Return [X, Y] of the center of cell containing provided text 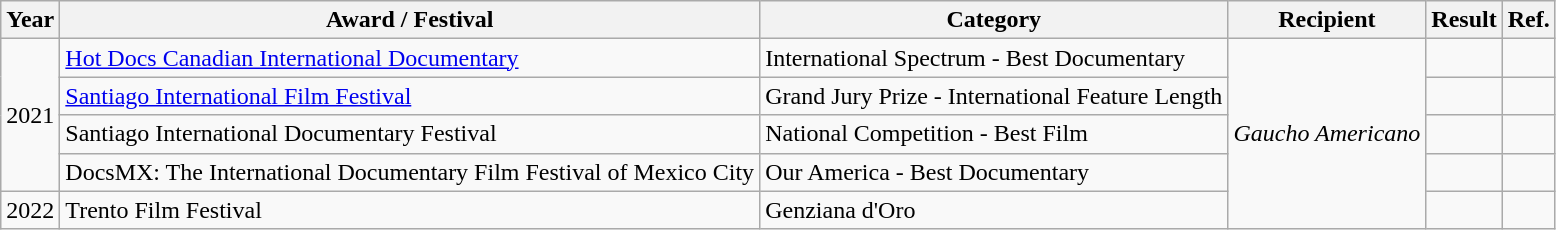
Ref. [1528, 20]
Santiago International Film Festival [410, 96]
Hot Docs Canadian International Documentary [410, 58]
International Spectrum - Best Documentary [994, 58]
Result [1464, 20]
DocsMX: The International Documentary Film Festival of Mexico City [410, 172]
2022 [30, 210]
Recipient [1327, 20]
Gaucho Americano [1327, 134]
Award / Festival [410, 20]
National Competition - Best Film [994, 134]
Year [30, 20]
Category [994, 20]
Genziana d'Oro [994, 210]
Grand Jury Prize - International Feature Length [994, 96]
Santiago International Documentary Festival [410, 134]
2021 [30, 115]
Our America - Best Documentary [994, 172]
Trento Film Festival [410, 210]
